Identify which cell holds the provided text, then report its (x, y) central coordinate. 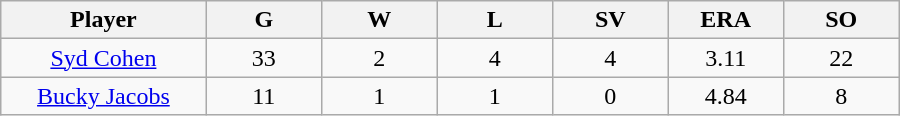
22 (841, 58)
33 (264, 58)
ERA (726, 20)
Bucky Jacobs (104, 96)
Syd Cohen (104, 58)
SV (610, 20)
8 (841, 96)
3.11 (726, 58)
2 (380, 58)
0 (610, 96)
11 (264, 96)
4.84 (726, 96)
G (264, 20)
W (380, 20)
SO (841, 20)
Player (104, 20)
L (494, 20)
